Locate the cell with the specified text and output its (X, Y) center coordinate. 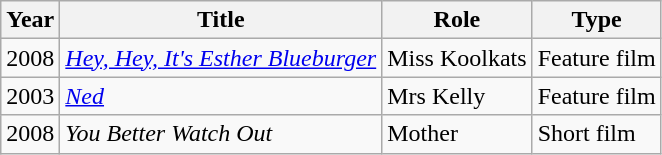
Type (596, 20)
Title (221, 20)
Short film (596, 134)
2003 (30, 96)
Miss Koolkats (457, 58)
Mother (457, 134)
Ned (221, 96)
Year (30, 20)
You Better Watch Out (221, 134)
Hey, Hey, It's Esther Blueburger (221, 58)
Mrs Kelly (457, 96)
Role (457, 20)
